Return the (x, y) coordinate for the center point of the cell that contains the specified text.  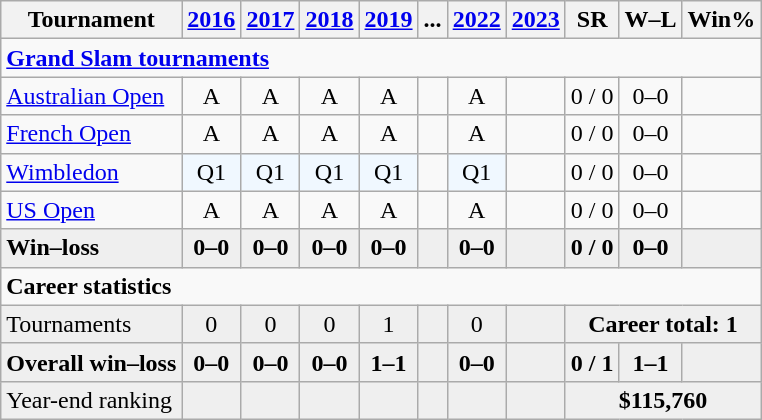
Career statistics (381, 286)
2019 (388, 20)
1 (388, 324)
US Open (92, 210)
2023 (536, 20)
Australian Open (92, 96)
Wimbledon (92, 172)
W–L (650, 20)
Overall win–loss (92, 362)
2018 (330, 20)
2022 (476, 20)
$115,760 (662, 400)
French Open (92, 134)
Year-end ranking (92, 400)
Tournament (92, 20)
Grand Slam tournaments (381, 58)
Tournaments (92, 324)
Career total: 1 (662, 324)
2017 (270, 20)
2016 (212, 20)
Win% (722, 20)
Win–loss (92, 248)
0 / 1 (592, 362)
... (432, 20)
SR (592, 20)
